Find where the given text appears and provide that cell's center as (x, y) coordinate. 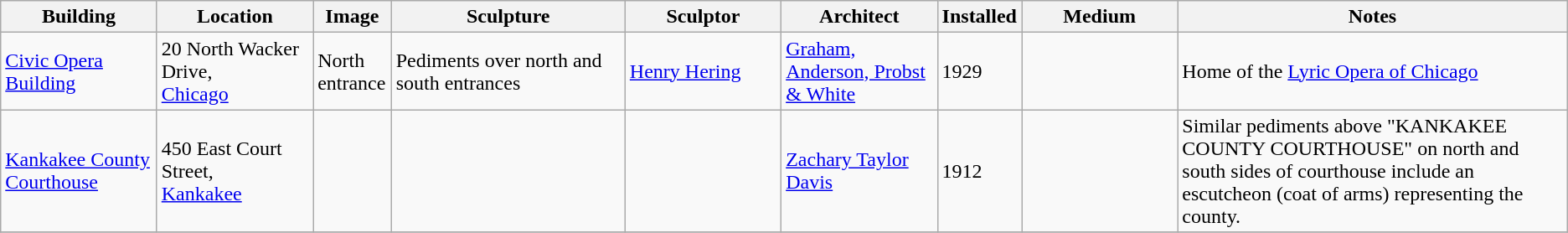
Architect (859, 17)
1912 (979, 171)
North entrance (352, 71)
Henry Hering (703, 71)
Kankakee County Courthouse (79, 171)
Location (235, 17)
Pediments over north and south entrances (508, 71)
1929 (979, 71)
Graham, Anderson, Probst & White (859, 71)
Civic Opera Building (79, 71)
Sculpture (508, 17)
20 North Wacker Drive,Chicago (235, 71)
Sculptor (703, 17)
Installed (979, 17)
450 East Court Street,Kankakee (235, 171)
Notes (1372, 17)
Medium (1100, 17)
Building (79, 17)
Image (352, 17)
Zachary Taylor Davis (859, 171)
Home of the Lyric Opera of Chicago (1372, 71)
